Return the [x, y] coordinate for the center point of the cell that contains the specified text.  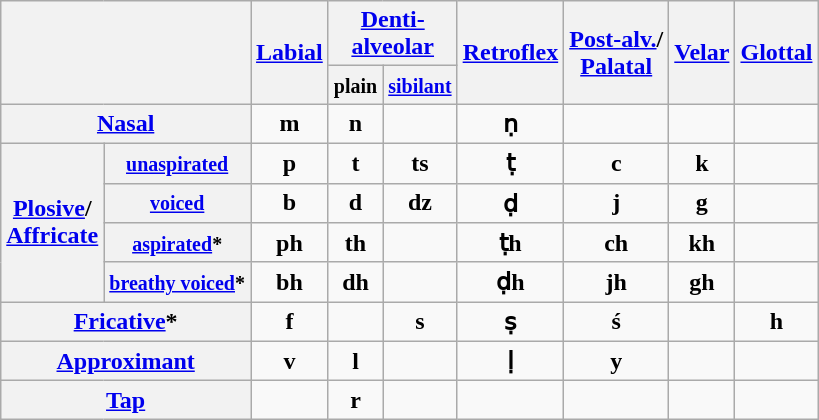
h [776, 322]
ṭh [510, 243]
m [290, 124]
unaspirated [178, 163]
jh [616, 282]
bh [290, 282]
Velar [702, 52]
ts [420, 163]
d [355, 203]
aspirated* [178, 243]
ś [616, 322]
ṇ [510, 124]
dz [420, 203]
t [355, 163]
l [355, 361]
n [355, 124]
breathy voiced* [178, 282]
j [616, 203]
th [355, 243]
g [702, 203]
dh [355, 282]
f [290, 322]
plain [355, 85]
ṣ [510, 322]
Labial [290, 52]
Nasal [126, 124]
sibilant [420, 85]
ḍ [510, 203]
Glottal [776, 52]
gh [702, 282]
v [290, 361]
Tap [126, 400]
ḷ [510, 361]
Plosive/Affricate [52, 222]
voiced [178, 203]
Denti-alveolar [392, 34]
ḍh [510, 282]
b [290, 203]
Retroflex [510, 52]
s [420, 322]
Approximant [126, 361]
Post-alv./Palatal [616, 52]
ph [290, 243]
kh [702, 243]
y [616, 361]
r [355, 400]
k [702, 163]
ṭ [510, 163]
c [616, 163]
p [290, 163]
ch [616, 243]
Fricative* [126, 322]
